Identify which cell holds the provided text, then report its [X, Y] central coordinate. 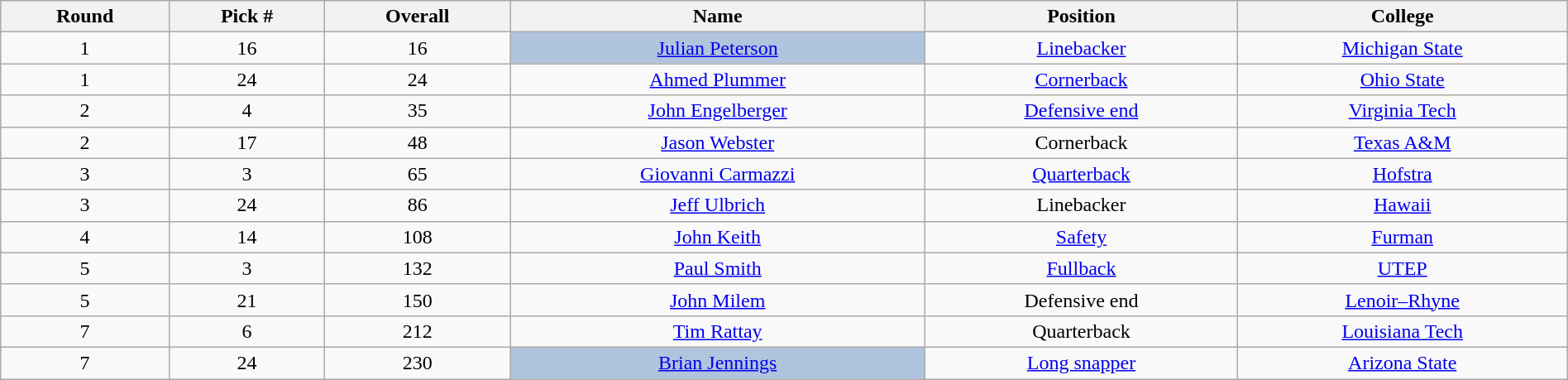
Furman [1403, 237]
6 [246, 331]
Safety [1082, 237]
College [1403, 17]
Giovanni Carmazzi [718, 174]
Texas A&M [1403, 142]
Louisiana Tech [1403, 331]
150 [418, 300]
Jeff Ulbrich [718, 205]
Ohio State [1403, 79]
John Milem [718, 300]
21 [246, 300]
Michigan State [1403, 48]
Tim Rattay [718, 331]
14 [246, 237]
Ahmed Plummer [718, 79]
Long snapper [1082, 363]
UTEP [1403, 268]
John Keith [718, 237]
48 [418, 142]
Jason Webster [718, 142]
108 [418, 237]
Lenoir–Rhyne [1403, 300]
Hawaii [1403, 205]
Paul Smith [718, 268]
Pick # [246, 17]
17 [246, 142]
132 [418, 268]
230 [418, 363]
Brian Jennings [718, 363]
John Engelberger [718, 111]
212 [418, 331]
65 [418, 174]
Hofstra [1403, 174]
Round [85, 17]
Julian Peterson [718, 48]
Name [718, 17]
Virginia Tech [1403, 111]
Fullback [1082, 268]
Overall [418, 17]
86 [418, 205]
35 [418, 111]
Position [1082, 17]
Arizona State [1403, 363]
